Pinpoint the cell where the given text exists, returning its [X, Y] midpoint coordinate. 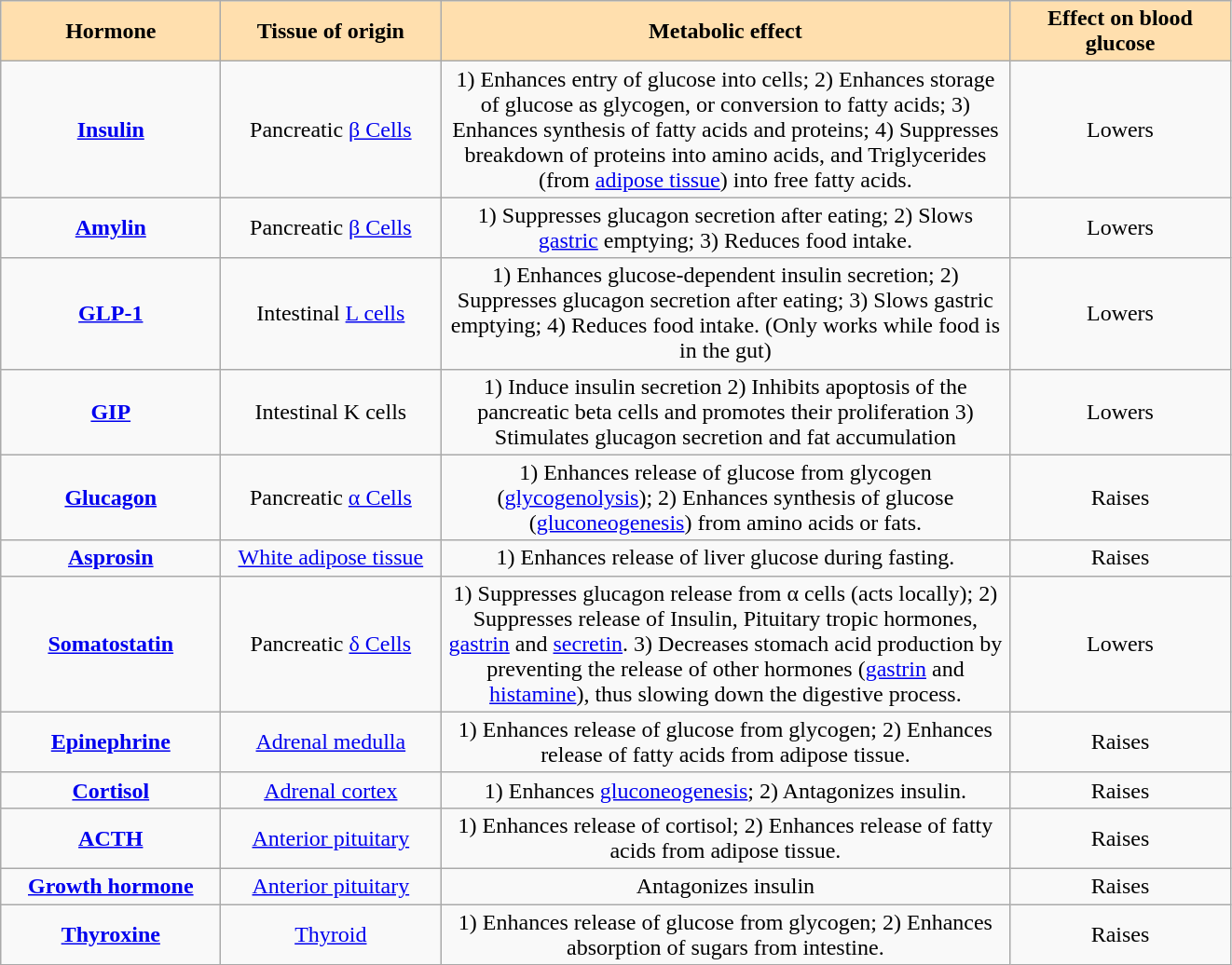
1) Enhances release of glucose from glycogen; 2) Enhances absorption of sugars from intestine. [725, 933]
1) Enhances release of glucose from glycogen (glycogenolysis); 2) Enhances synthesis of glucose (gluconeogenesis) from amino acids or fats. [725, 497]
1) Enhances release of glucose from glycogen; 2) Enhances release of fatty acids from adipose tissue. [725, 741]
Antagonizes insulin [725, 886]
1) Enhances release of cortisol; 2) Enhances release of fatty acids from adipose tissue. [725, 838]
Pancreatic α Cells [331, 497]
Hormone [111, 32]
Amylin [111, 227]
Glucagon [111, 497]
GLP-1 [111, 313]
Tissue of origin [331, 32]
Adrenal cortex [331, 790]
Insulin [111, 129]
Growth hormone [111, 886]
ACTH [111, 838]
Somatostatin [111, 644]
Cortisol [111, 790]
White adipose tissue [331, 558]
Asprosin [111, 558]
Thyroxine [111, 933]
1) Suppresses glucagon secretion after eating; 2) Slows gastric emptying; 3) Reduces food intake. [725, 227]
1) Enhances gluconeogenesis; 2) Antagonizes insulin. [725, 790]
Pancreatic δ Cells [331, 644]
Epinephrine [111, 741]
Thyroid [331, 933]
Effect on blood glucose [1120, 32]
1) Enhances release of liver glucose during fasting. [725, 558]
Adrenal medulla [331, 741]
Metabolic effect [725, 32]
GIP [111, 412]
Intestinal K cells [331, 412]
Intestinal L cells [331, 313]
